From the cell containing the given text, extract its center point as [x, y] coordinate. 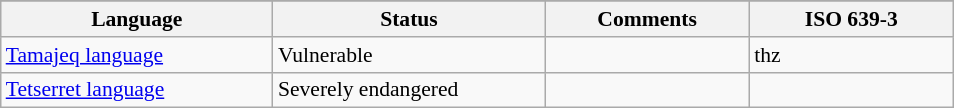
thz [851, 54]
Vulnerable [409, 54]
Status [409, 19]
ISO 639-3 [851, 19]
Tamajeq language [137, 54]
Comments [647, 19]
Language [137, 19]
Severely endangered [409, 90]
Tetserret language [137, 90]
